Scan for the cell matching the given text and deliver its [x, y] coordinate at center. 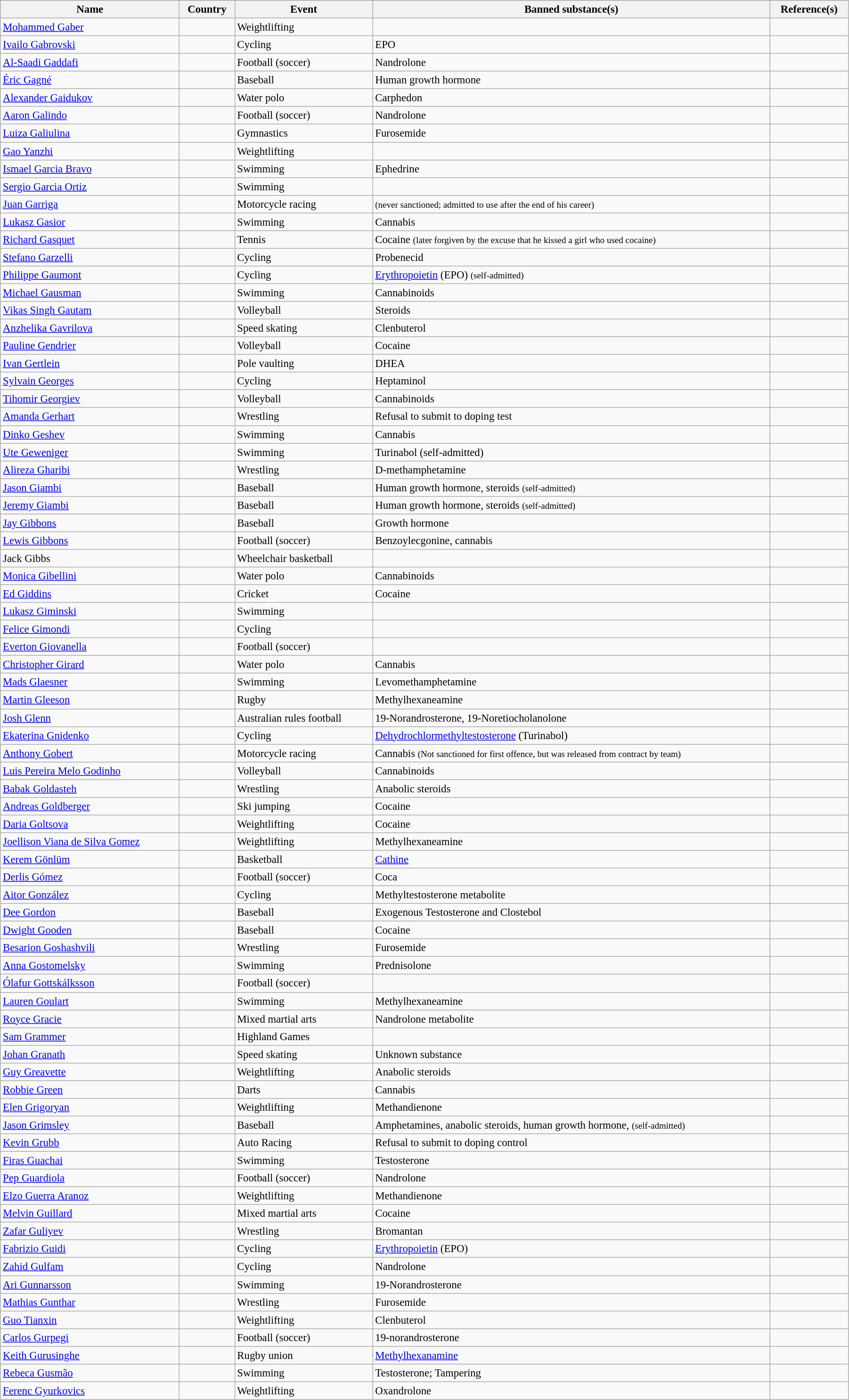
Testosterone; Tampering [571, 1373]
Philippe Gaumont [90, 275]
Highland Games [303, 1036]
Éric Gagné [90, 80]
Lewis Gibbons [90, 541]
Rebeca Gusmão [90, 1373]
Elen Grigoryan [90, 1107]
Derlis Gómez [90, 877]
Cannabis (Not sanctioned for first offence, but was released from contract by team) [571, 753]
Zahid Gulfam [90, 1267]
Cathine [571, 859]
Refusal to submit to doping control [571, 1143]
Probenecid [571, 257]
Ephedrine [571, 169]
Juan Garriga [90, 204]
Bromantan [571, 1231]
Coca [571, 877]
Andreas Goldberger [90, 806]
DHEA [571, 364]
Wheelchair basketball [303, 558]
Vikas Singh Gautam [90, 310]
Ekaterina Gnidenko [90, 735]
Jason Giambi [90, 488]
Fabrizio Guidi [90, 1249]
Sam Grammer [90, 1036]
Banned substance(s) [571, 9]
19-Norandrosterone [571, 1285]
Michael Gausman [90, 293]
Pole vaulting [303, 364]
Cricket [303, 594]
Pep Guardiola [90, 1178]
Unknown substance [571, 1054]
Felice Gimondi [90, 629]
Rugby [303, 700]
Luis Pereira Melo Godinho [90, 771]
Prednisolone [571, 966]
Jason Grimsley [90, 1125]
Carphedon [571, 98]
Sergio Garcia Ortiz [90, 187]
Methyltestosterone metabolite [571, 895]
Joellison Viana de Silva Gomez [90, 842]
Aitor González [90, 895]
Erythropoietin (EPO) (self-admitted) [571, 275]
Guo Tianxin [90, 1320]
Christopher Girard [90, 665]
Alexander Gaidukov [90, 98]
Ismael Garcia Bravo [90, 169]
Lukasz Giminski [90, 611]
Ólafur Gottskálksson [90, 984]
Aaron Galindo [90, 115]
EPO [571, 45]
Amanda Gerhart [90, 417]
Ute Geweniger [90, 452]
Ivailo Gabrovski [90, 45]
Lauren Goulart [90, 1001]
Erythropoietin (EPO) [571, 1249]
Luiza Galiulina [90, 133]
Alireza Gharibi [90, 470]
Country [207, 9]
Everton Giovanella [90, 647]
Tennis [303, 240]
Amphetamines, anabolic steroids, human growth hormone, (self-admitted) [571, 1125]
Richard Gasquet [90, 240]
Rugby union [303, 1355]
Tihomir Georgiev [90, 399]
Growth hormone [571, 523]
Guy Greavette [90, 1072]
Levomethamphetamine [571, 683]
Methylhexanamine [571, 1355]
Al-Saadi Gaddafi [90, 63]
Jeremy Giambi [90, 505]
Steroids [571, 310]
Basketball [303, 859]
Dehydrochlormethyltestosterone (Turinabol) [571, 735]
19-norandrosterone [571, 1337]
Royce Gracie [90, 1019]
Heptaminol [571, 381]
Besarion Goshashvili [90, 948]
Carlos Gurpegi [90, 1337]
Pauline Gendrier [90, 346]
Keith Gurusinghe [90, 1355]
Name [90, 9]
Gao Yanzhi [90, 151]
Testosterone [571, 1161]
Daria Goltsova [90, 824]
Mathias Gunthar [90, 1302]
Nandrolone metabolite [571, 1019]
Ivan Gertlein [90, 364]
Refusal to submit to doping test [571, 417]
Zafar Guliyev [90, 1231]
Kerem Gönlüm [90, 859]
Dinko Geshev [90, 434]
Event [303, 9]
Ari Gunnarsson [90, 1285]
Dee Gordon [90, 912]
Melvin Guillard [90, 1213]
Ed Giddins [90, 594]
Martin Gleeson [90, 700]
Benzoylecgonine, cannabis [571, 541]
Ski jumping [303, 806]
Firas Guachai [90, 1161]
Jay Gibbons [90, 523]
Kevin Grubb [90, 1143]
Darts [303, 1090]
D-methamphetamine [571, 470]
Dwight Gooden [90, 930]
Anthony Gobert [90, 753]
(never sanctioned; admitted to use after the end of his career) [571, 204]
Cocaine (later forgiven by the excuse that he kissed a girl who used cocaine) [571, 240]
Lukasz Gasior [90, 222]
Gymnastics [303, 133]
Stefano Garzelli [90, 257]
Auto Racing [303, 1143]
19-Norandrosterone, 19-Noretiocholanolone [571, 718]
Reference(s) [809, 9]
Babak Goldasteh [90, 789]
Oxandrolone [571, 1391]
Anna Gostomelsky [90, 966]
Jack Gibbs [90, 558]
Monica Gibellini [90, 576]
Anzhelika Gavrilova [90, 328]
Sylvain Georges [90, 381]
Robbie Green [90, 1090]
Johan Granath [90, 1054]
Mads Glaesner [90, 683]
Elzo Guerra Aranoz [90, 1196]
Mohammed Gaber [90, 27]
Exogenous Testosterone and Clostebol [571, 912]
Australian rules football [303, 718]
Josh Glenn [90, 718]
Turinabol (self-admitted) [571, 452]
Ferenc Gyurkovics [90, 1391]
Human growth hormone [571, 80]
